Extract the (x, y) coordinate from the center of the cell holding the provided text.  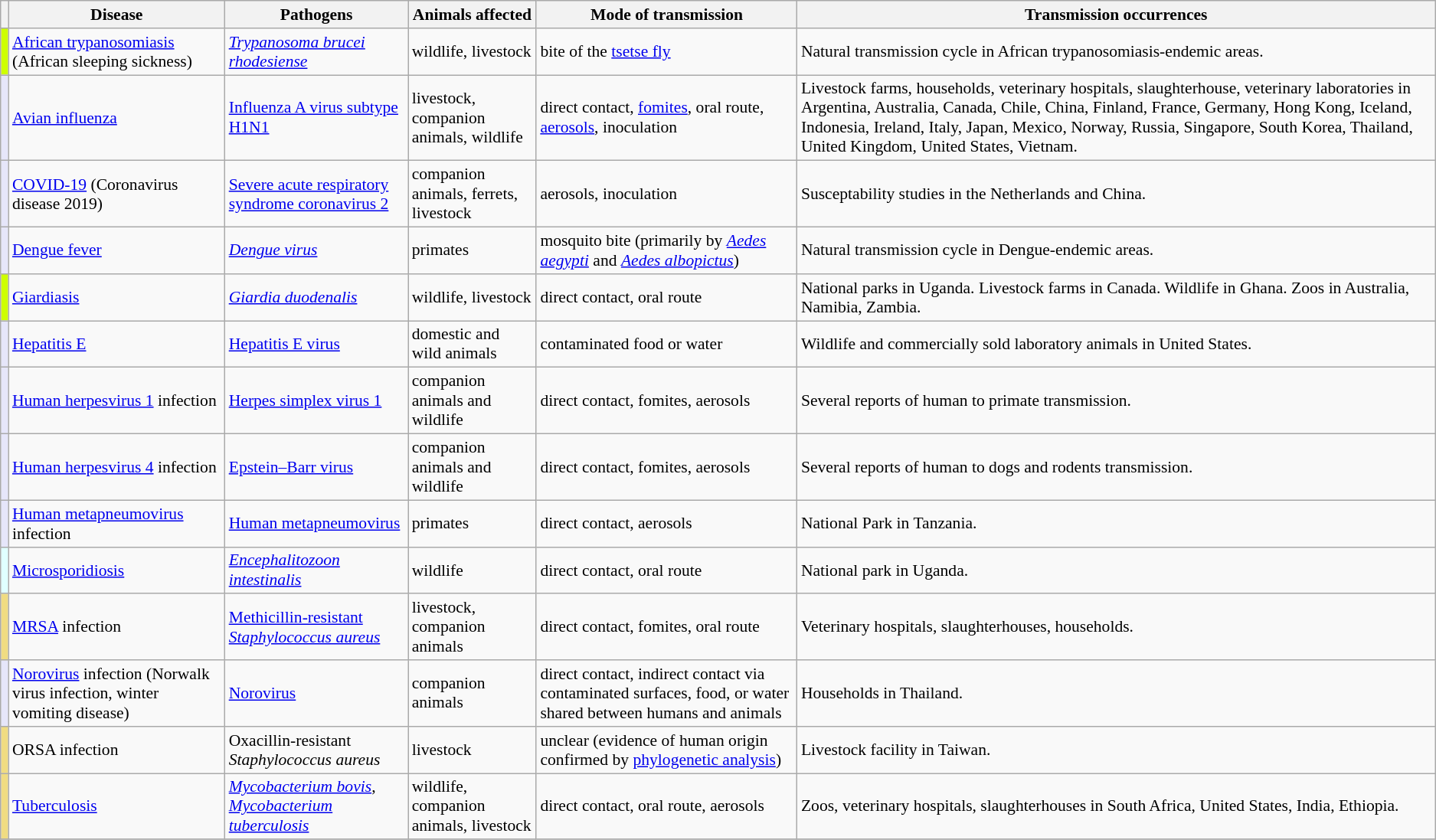
direct contact, fomites, oral route (666, 628)
companion animals (473, 694)
Hepatitis E virus (317, 345)
Norovirus infection (Norwalk virus infection, winter vomiting disease) (116, 694)
Influenza A virus subtype H1N1 (317, 118)
Encephalitozoon intestinalis (317, 570)
Human herpesvirus 4 infection (116, 467)
Human metapneumovirus (317, 524)
Disease (116, 15)
Epstein–Barr virus (317, 467)
Veterinary hospitals, slaughterhouses, households. (1117, 628)
direct contact, indirect contact via contaminated surfaces, food, or water shared between humans and animals (666, 694)
COVID-19 (Coronavirus disease 2019) (116, 194)
Human metapneumovirus infection (116, 524)
direct contact, aerosols (666, 524)
aerosols, inoculation (666, 194)
ORSA infection (116, 750)
Severe acute respiratory syndrome coronavirus 2 (317, 194)
Methicillin-resistant Staphylococcus aureus (317, 628)
domestic and wild animals (473, 345)
Trypanosoma brucei rhodesiense (317, 52)
Natural transmission cycle in Dengue-endemic areas. (1117, 251)
MRSA infection (116, 628)
Avian influenza (116, 118)
Households in Thailand. (1117, 694)
Several reports of human to dogs and rodents transmission. (1117, 467)
Dengue virus (317, 251)
Oxacillin-resistant Staphylococcus aureus (317, 750)
Tuberculosis (116, 807)
Mode of transmission (666, 15)
bite of the tsetse fly (666, 52)
Transmission occurrences (1117, 15)
companion animals, ferrets, livestock (473, 194)
Mycobacterium bovis, Mycobacterium tuberculosis (317, 807)
livestock (473, 750)
wildlife (473, 570)
African trypanosomiasis (African sleeping sickness) (116, 52)
Susceptability studies in the Netherlands and China. (1117, 194)
National parks in Uganda. Livestock farms in Canada. Wildlife in Ghana. Zoos in Australia, Namibia, Zambia. (1117, 297)
livestock, companion animals (473, 628)
Zoos, veterinary hospitals, slaughterhouses in South Africa, United States, India, Ethiopia. (1117, 807)
direct contact, oral route, aerosols (666, 807)
Giardia duodenalis (317, 297)
Several reports of human to primate transmission. (1117, 401)
Dengue fever (116, 251)
Livestock facility in Taiwan. (1117, 750)
Giardiasis (116, 297)
Herpes simplex virus 1 (317, 401)
Microsporidiosis (116, 570)
livestock, companion animals, wildlife (473, 118)
National park in Uganda. (1117, 570)
National Park in Tanzania. (1117, 524)
Animals affected (473, 15)
Pathogens (317, 15)
Norovirus (317, 694)
Hepatitis E (116, 345)
direct contact, fomites, oral route, aerosols, inoculation (666, 118)
unclear (evidence of human origin confirmed by phylogenetic analysis) (666, 750)
wildlife, companion animals, livestock (473, 807)
mosquito bite (primarily by Aedes aegypti and Aedes albopictus) (666, 251)
Natural transmission cycle in African trypanosomiasis-endemic areas. (1117, 52)
Human herpesvirus 1 infection (116, 401)
Wildlife and commercially sold laboratory animals in United States. (1117, 345)
contaminated food or water (666, 345)
